Capture the cell that displays the provided text and extract its [x, y] central coordinate. 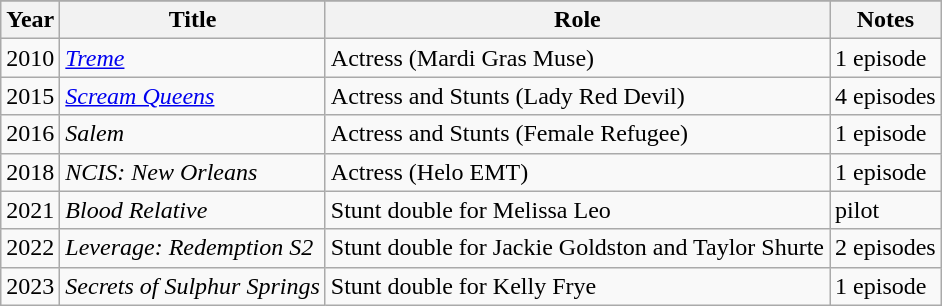
Actress (Helo EMT) [577, 172]
Secrets of Sulphur Springs [193, 286]
Role [577, 20]
2022 [30, 248]
2015 [30, 96]
Actress (Mardi Gras Muse) [577, 58]
Stunt double for Jackie Goldston and Taylor Shurte [577, 248]
Title [193, 20]
2016 [30, 134]
Actress and Stunts (Lady Red Devil) [577, 96]
2023 [30, 286]
2018 [30, 172]
Salem [193, 134]
Treme [193, 58]
2010 [30, 58]
Stunt double for Kelly Frye [577, 286]
2 episodes [886, 248]
4 episodes [886, 96]
Actress and Stunts (Female Refugee) [577, 134]
Scream Queens [193, 96]
Stunt double for Melissa Leo [577, 210]
Year [30, 20]
NCIS: New Orleans [193, 172]
Leverage: Redemption S2 [193, 248]
2021 [30, 210]
Blood Relative [193, 210]
pilot [886, 210]
Notes [886, 20]
